Scan for the cell matching the given text and deliver its (x, y) coordinate at center. 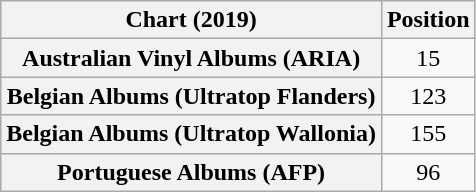
Portuguese Albums (AFP) (192, 172)
Australian Vinyl Albums (ARIA) (192, 58)
Belgian Albums (Ultratop Wallonia) (192, 134)
Belgian Albums (Ultratop Flanders) (192, 96)
96 (428, 172)
123 (428, 96)
Position (428, 20)
15 (428, 58)
Chart (2019) (192, 20)
155 (428, 134)
